Extract the [X, Y] coordinate from the center of the cell holding the provided text.  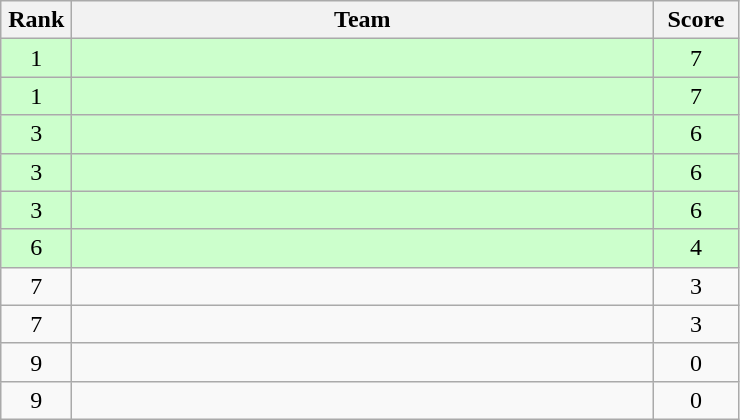
4 [696, 248]
Team [362, 20]
Rank [36, 20]
Score [696, 20]
